For the text-containing cell, return its midpoint in [x, y] coordinate format. 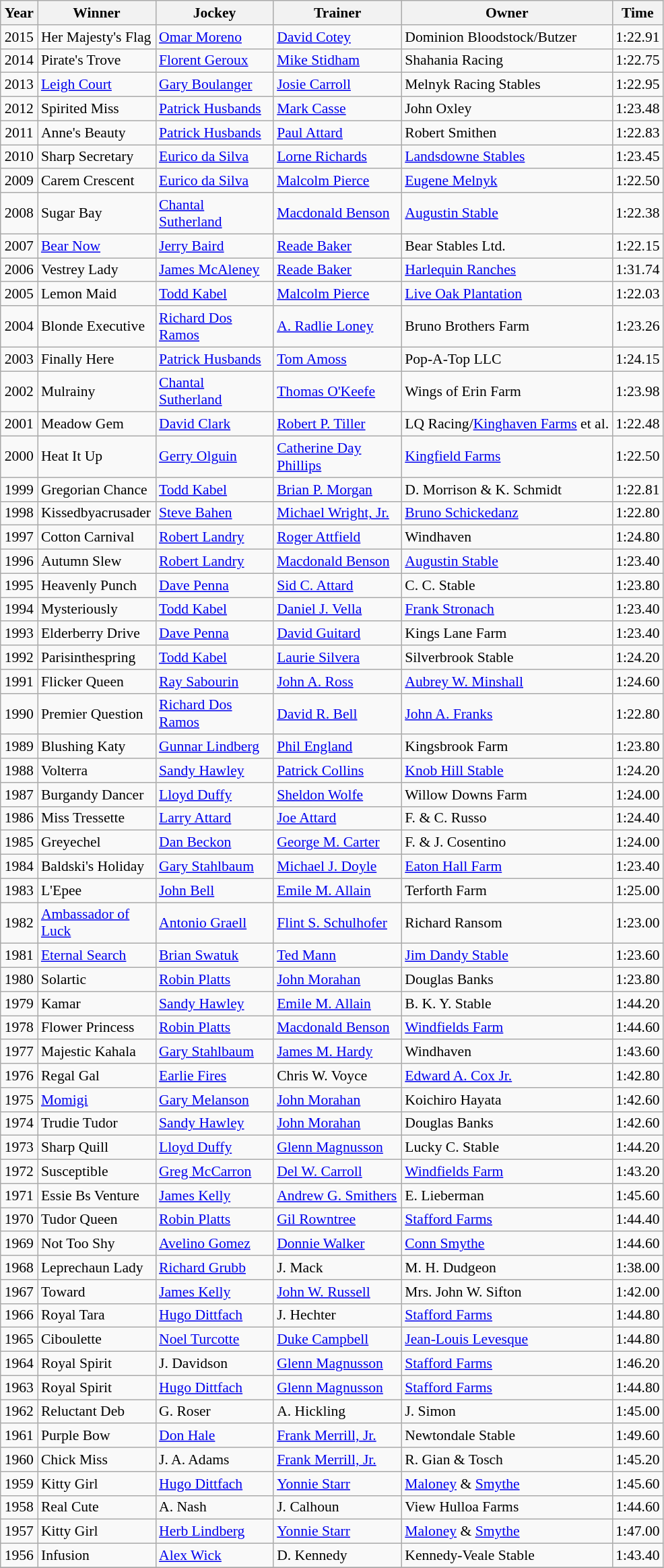
LQ Racing/Kinghaven Farms et al. [506, 424]
1982 [19, 923]
2001 [19, 424]
2006 [19, 270]
Jean-Louis Levesque [506, 1340]
1995 [19, 585]
1965 [19, 1340]
1981 [19, 956]
Mark Casse [337, 109]
Toward [97, 1292]
Kings Lane Farm [506, 634]
1992 [19, 657]
Lemon Maid [97, 294]
1966 [19, 1315]
Regal Gal [97, 1076]
1:22.38 [637, 213]
Blonde Executive [97, 326]
2002 [19, 392]
J. Calhoun [337, 1507]
Mysteriously [97, 610]
Patrick Collins [337, 771]
Frank Stronach [506, 610]
Autumn Slew [97, 562]
Gary Boulanger [214, 85]
1988 [19, 771]
Edward A. Cox Jr. [506, 1076]
Flicker Queen [97, 682]
Bruno Brothers Farm [506, 326]
Dan Beckon [214, 843]
Melnyk Racing Stables [506, 85]
1993 [19, 634]
Sid C. Attard [337, 585]
M. H. Dudgeon [506, 1268]
R. Gian & Tosch [506, 1460]
Bruno Schickedanz [506, 513]
2000 [19, 457]
Blushing Katy [97, 747]
2014 [19, 61]
Knob Hill Stable [506, 771]
Vestrey Lady [97, 270]
Steve Bahen [214, 513]
Alex Wick [214, 1556]
1994 [19, 610]
1980 [19, 980]
Greg McCarron [214, 1172]
Kissedbyacrusader [97, 513]
Cotton Carnival [97, 537]
1:38.00 [637, 1268]
Larry Attard [214, 818]
2009 [19, 181]
John A. Franks [506, 714]
1969 [19, 1244]
1:22.03 [637, 294]
1:31.74 [637, 270]
Roger Attfield [337, 537]
1985 [19, 843]
Solartic [97, 980]
Robert Smithen [506, 133]
1968 [19, 1268]
Joe Attard [337, 818]
A. Radlie Loney [337, 326]
Gary Melanson [214, 1100]
2004 [19, 326]
Duke Campbell [337, 1340]
Gerry Olguin [214, 457]
1:22.83 [637, 133]
1:43.40 [637, 1556]
1:24.60 [637, 682]
Bear Now [97, 246]
F. & J. Cosentino [506, 843]
1956 [19, 1556]
1:46.20 [637, 1364]
View Hulloa Farms [506, 1507]
Bear Stables Ltd. [506, 246]
Pop-A-Top LLC [506, 359]
David Guitard [337, 634]
Andrew G. Smithers [337, 1196]
Catherine Day Phillips [337, 457]
1967 [19, 1292]
Not Too Shy [97, 1244]
1:24.15 [637, 359]
Dominion Bloodstock/Butzer [506, 37]
Del W. Carroll [337, 1172]
1975 [19, 1100]
1976 [19, 1076]
David Cotey [337, 37]
Real Cute [97, 1507]
Chris W. Voyce [337, 1076]
Paul Attard [337, 133]
1:45.00 [637, 1412]
1974 [19, 1123]
Brian P. Morgan [337, 490]
1962 [19, 1412]
Baldski's Holiday [97, 867]
Don Hale [214, 1436]
Brian Swatuk [214, 956]
C. C. Stable [506, 585]
G. Roser [214, 1412]
John Oxley [506, 109]
A. Hickling [337, 1412]
Laurie Silvera [337, 657]
1979 [19, 1004]
1963 [19, 1387]
Leprechaun Lady [97, 1268]
J. Davidson [214, 1364]
James McAleney [214, 270]
1964 [19, 1364]
1:23.60 [637, 956]
1:23.98 [637, 392]
J. Hechter [337, 1315]
Gil Rowntree [337, 1220]
2003 [19, 359]
Michael Wright, Jr. [337, 513]
Koichiro Hayata [506, 1100]
Winner [97, 13]
2007 [19, 246]
Trainer [337, 13]
D. Kennedy [337, 1556]
Daniel J. Vella [337, 610]
Heavenly Punch [97, 585]
Phil England [337, 747]
1977 [19, 1052]
Spirited Miss [97, 109]
1:23.00 [637, 923]
Live Oak Plantation [506, 294]
Robert P. Tiller [337, 424]
Volterra [97, 771]
Landsdowne Stables [506, 157]
1:43.20 [637, 1172]
Willow Downs Farm [506, 795]
Aubrey W. Minshall [506, 682]
1983 [19, 890]
1989 [19, 747]
Antonio Graell [214, 923]
Royal Tara [97, 1315]
Greyechel [97, 843]
2013 [19, 85]
Parisinthespring [97, 657]
Noel Turcotte [214, 1340]
Lucky C. Stable [506, 1148]
1:49.60 [637, 1436]
1960 [19, 1460]
Florent Geroux [214, 61]
Thomas O'Keefe [337, 392]
Anne's Beauty [97, 133]
Trudie Tudor [97, 1123]
Avelino Gomez [214, 1244]
Heat It Up [97, 457]
1997 [19, 537]
1987 [19, 795]
John W. Russell [337, 1292]
Jockey [214, 13]
Conn Smythe [506, 1244]
J. Simon [506, 1412]
1:45.20 [637, 1460]
Wings of Erin Farm [506, 392]
Year [19, 13]
Susceptible [97, 1172]
Eternal Search [97, 956]
Miss Tressette [97, 818]
David Clark [214, 424]
Gunnar Lindberg [214, 747]
Kennedy-Veale Stable [506, 1556]
Gregorian Chance [97, 490]
Kingfield Farms [506, 457]
Jerry Baird [214, 246]
Premier Question [97, 714]
Reluctant Deb [97, 1412]
Tudor Queen [97, 1220]
Sugar Bay [97, 213]
1991 [19, 682]
Kingsbrook Farm [506, 747]
Harlequin Ranches [506, 270]
Burgandy Dancer [97, 795]
J. A. Adams [214, 1460]
Silverbrook Stable [506, 657]
Newtondale Stable [506, 1436]
Richard Ransom [506, 923]
1972 [19, 1172]
Mike Stidham [337, 61]
1:22.48 [637, 424]
Ciboulette [97, 1340]
1990 [19, 714]
Sharp Secretary [97, 157]
2008 [19, 213]
Herb Lindberg [214, 1532]
Majestic Kahala [97, 1052]
2015 [19, 37]
Ambassador of Luck [97, 923]
Flint S. Schulhofer [337, 923]
Elderberry Drive [97, 634]
Shahania Racing [506, 61]
1984 [19, 867]
Earlie Fires [214, 1076]
James M. Hardy [337, 1052]
Sheldon Wolfe [337, 795]
1:42.00 [637, 1292]
Leigh Court [97, 85]
Kamar [97, 1004]
Donnie Walker [337, 1244]
Ray Sabourin [214, 682]
1958 [19, 1507]
Tom Amoss [337, 359]
1970 [19, 1220]
Josie Carroll [337, 85]
B. K. Y. Stable [506, 1004]
Sharp Quill [97, 1148]
Owner [506, 13]
Mrs. John W. Sifton [506, 1292]
1999 [19, 490]
1:44.40 [637, 1220]
1:24.40 [637, 818]
1:47.00 [637, 1532]
1:43.60 [637, 1052]
George M. Carter [337, 843]
1:23.45 [637, 157]
Pirate's Trove [97, 61]
1959 [19, 1484]
1978 [19, 1028]
Omar Moreno [214, 37]
E. Lieberman [506, 1196]
Eaton Hall Farm [506, 867]
Chick Miss [97, 1460]
Flower Princess [97, 1028]
Richard Grubb [214, 1268]
1:24.80 [637, 537]
1998 [19, 513]
Jim Dandy Stable [506, 956]
Purple Bow [97, 1436]
J. Mack [337, 1268]
1986 [19, 818]
1:22.75 [637, 61]
Carem Crescent [97, 181]
Infusion [97, 1556]
1961 [19, 1436]
1:42.80 [637, 1076]
1:22.81 [637, 490]
1:22.15 [637, 246]
Eugene Melnyk [506, 181]
1996 [19, 562]
1971 [19, 1196]
1:22.95 [637, 85]
1973 [19, 1148]
Essie Bs Venture [97, 1196]
2010 [19, 157]
2005 [19, 294]
Meadow Gem [97, 424]
1:23.48 [637, 109]
John Bell [214, 890]
1:23.26 [637, 326]
2011 [19, 133]
Michael J. Doyle [337, 867]
D. Morrison & K. Schmidt [506, 490]
L'Epee [97, 890]
David R. Bell [337, 714]
Ted Mann [337, 956]
Her Majesty's Flag [97, 37]
Lorne Richards [337, 157]
Momigi [97, 1100]
Mulrainy [97, 392]
2012 [19, 109]
F. & C. Russo [506, 818]
1:25.00 [637, 890]
John A. Ross [337, 682]
Terforth Farm [506, 890]
1957 [19, 1532]
A. Nash [214, 1507]
Time [637, 13]
Finally Here [97, 359]
1:22.91 [637, 37]
